Find where the given text appears and provide that cell's center as (x, y) coordinate. 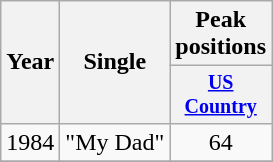
US Country (221, 94)
Single (115, 62)
Peak positions (221, 34)
64 (221, 142)
"My Dad" (115, 142)
1984 (30, 142)
Year (30, 62)
